Extract the (X, Y) coordinate from the center of the cell holding the provided text.  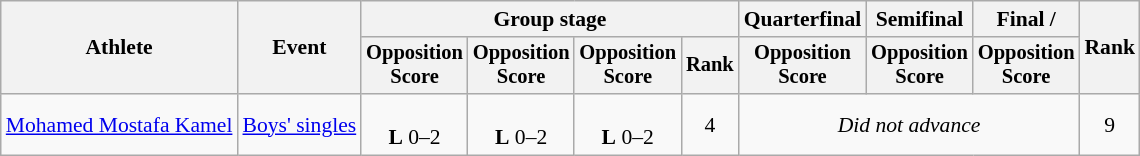
Event (299, 48)
Mohamed Mostafa Kamel (120, 124)
4 (710, 124)
Athlete (120, 48)
Group stage (550, 19)
Final / (1026, 19)
Quarterfinal (803, 19)
Did not advance (910, 124)
9 (1110, 124)
Semifinal (920, 19)
Boys' singles (299, 124)
